Output the (x, y) coordinate of the center of the cell containing the given text.  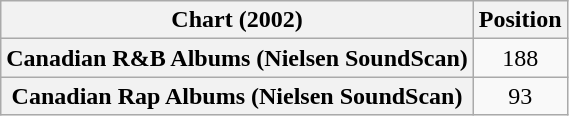
188 (520, 58)
Chart (2002) (238, 20)
93 (520, 96)
Position (520, 20)
Canadian R&B Albums (Nielsen SoundScan) (238, 58)
Canadian Rap Albums (Nielsen SoundScan) (238, 96)
